Find where the given text appears and provide that cell's center as (X, Y) coordinate. 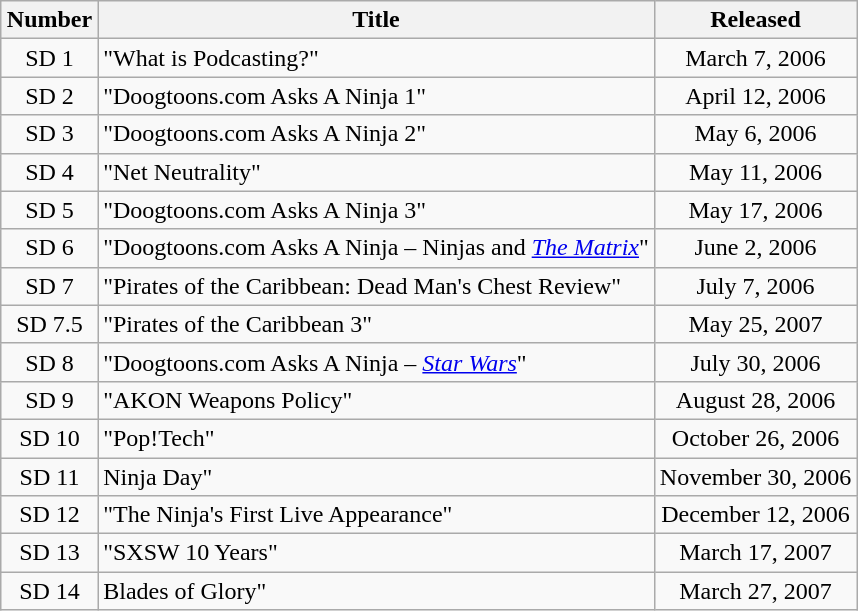
July 30, 2006 (755, 362)
May 6, 2006 (755, 134)
March 27, 2007 (755, 591)
SD 7 (49, 286)
"Pirates of the Caribbean 3" (376, 324)
SD 1 (49, 58)
"The Ninja's First Live Appearance" (376, 515)
Blades of Glory" (376, 591)
"Doogtoons.com Asks A Ninja 2" (376, 134)
"SXSW 10 Years" (376, 553)
SD 8 (49, 362)
SD 9 (49, 400)
May 25, 2007 (755, 324)
SD 5 (49, 210)
"What is Podcasting?" (376, 58)
"Pirates of the Caribbean: Dead Man's Chest Review" (376, 286)
April 12, 2006 (755, 96)
SD 11 (49, 477)
SD 3 (49, 134)
October 26, 2006 (755, 438)
SD 4 (49, 172)
"Doogtoons.com Asks A Ninja 1" (376, 96)
August 28, 2006 (755, 400)
March 7, 2006 (755, 58)
Released (755, 20)
"AKON Weapons Policy" (376, 400)
"Doogtoons.com Asks A Ninja – Star Wars" (376, 362)
SD 12 (49, 515)
SD 10 (49, 438)
"Pop!Tech" (376, 438)
SD 13 (49, 553)
July 7, 2006 (755, 286)
SD 7.5 (49, 324)
May 11, 2006 (755, 172)
Title (376, 20)
May 17, 2006 (755, 210)
"Doogtoons.com Asks A Ninja 3" (376, 210)
June 2, 2006 (755, 248)
March 17, 2007 (755, 553)
"Net Neutrality" (376, 172)
Number (49, 20)
SD 14 (49, 591)
November 30, 2006 (755, 477)
Ninja Day" (376, 477)
"Doogtoons.com Asks A Ninja – Ninjas and The Matrix" (376, 248)
December 12, 2006 (755, 515)
SD 6 (49, 248)
SD 2 (49, 96)
